Search for the cell housing the specified text and yield its (x, y) center coordinate. 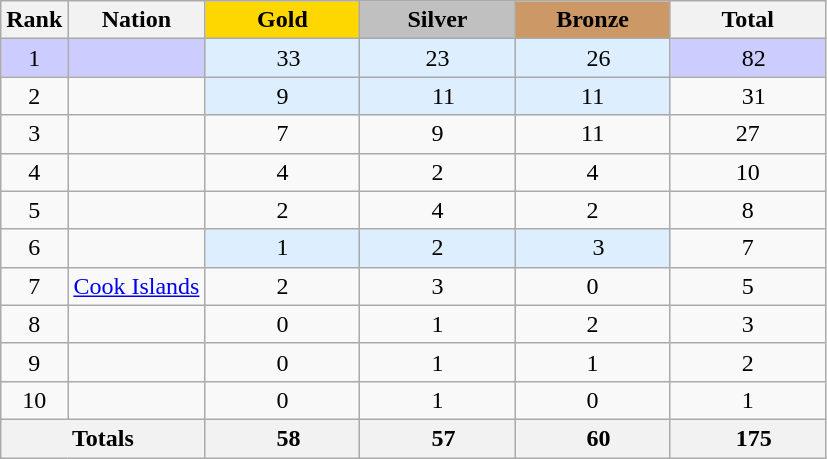
Silver (438, 20)
Total (748, 20)
Bronze (592, 20)
82 (748, 58)
Nation (136, 20)
Cook Islands (136, 286)
57 (438, 438)
60 (592, 438)
Totals (103, 438)
31 (748, 96)
6 (34, 248)
27 (748, 134)
175 (748, 438)
Gold (282, 20)
58 (282, 438)
Rank (34, 20)
33 (282, 58)
26 (592, 58)
23 (438, 58)
